Return the (x, y) coordinate for the center point of the cell that contains the specified text.  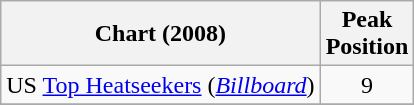
US Top Heatseekers (Billboard) (160, 85)
9 (367, 85)
PeakPosition (367, 34)
Chart (2008) (160, 34)
